Provide the [x, y] coordinate of the cell's center where the given text is located.  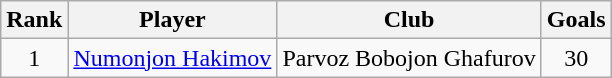
Numonjon Hakimov [172, 58]
Goals [576, 20]
Player [172, 20]
1 [34, 58]
Club [409, 20]
Parvoz Bobojon Ghafurov [409, 58]
Rank [34, 20]
30 [576, 58]
